Determine the [X, Y] coordinate at the center of the cell enclosing the given text.  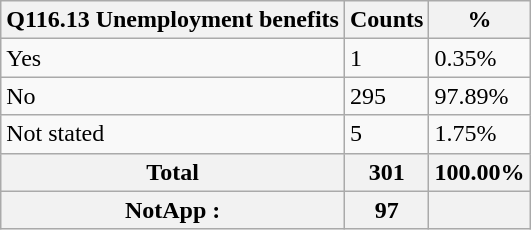
% [480, 20]
NotApp : [173, 210]
No [173, 96]
Total [173, 172]
97 [386, 210]
97.89% [480, 96]
5 [386, 134]
1 [386, 58]
295 [386, 96]
Counts [386, 20]
Q116.13 Unemployment benefits [173, 20]
100.00% [480, 172]
301 [386, 172]
Not stated [173, 134]
0.35% [480, 58]
1.75% [480, 134]
Yes [173, 58]
